Pinpoint the cell where the given text exists, returning its [x, y] midpoint coordinate. 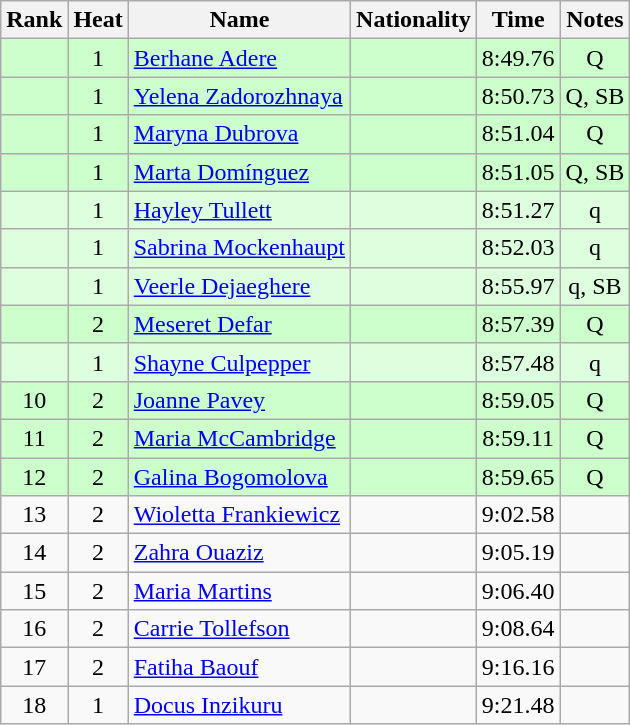
8:51.27 [518, 210]
9:21.48 [518, 705]
Maria McCambridge [239, 438]
Yelena Zadorozhnaya [239, 96]
Maryna Dubrova [239, 134]
Veerle Dejaeghere [239, 286]
8:55.97 [518, 286]
8:57.48 [518, 362]
Time [518, 20]
15 [34, 591]
9:08.64 [518, 629]
Heat [98, 20]
9:02.58 [518, 515]
Meseret Defar [239, 324]
Notes [595, 20]
11 [34, 438]
8:57.39 [518, 324]
9:05.19 [518, 553]
Rank [34, 20]
Hayley Tullett [239, 210]
Maria Martins [239, 591]
8:51.05 [518, 172]
16 [34, 629]
Marta Domínguez [239, 172]
8:59.65 [518, 477]
Carrie Tollefson [239, 629]
18 [34, 705]
8:49.76 [518, 58]
Shayne Culpepper [239, 362]
13 [34, 515]
12 [34, 477]
Docus Inzikuru [239, 705]
Wioletta Frankiewicz [239, 515]
9:16.16 [518, 667]
8:50.73 [518, 96]
9:06.40 [518, 591]
10 [34, 400]
Berhane Adere [239, 58]
8:51.04 [518, 134]
Zahra Ouaziz [239, 553]
8:59.11 [518, 438]
Fatiha Baouf [239, 667]
Galina Bogomolova [239, 477]
Nationality [414, 20]
8:52.03 [518, 248]
q, SB [595, 286]
17 [34, 667]
Name [239, 20]
Joanne Pavey [239, 400]
Sabrina Mockenhaupt [239, 248]
14 [34, 553]
8:59.05 [518, 400]
